Determine the (X, Y) coordinate at the center of the cell enclosing the given text.  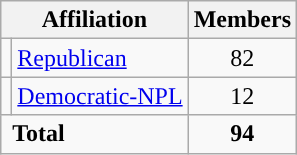
82 (242, 58)
Members (242, 20)
12 (242, 96)
94 (242, 134)
Affiliation (94, 20)
Total (94, 134)
Republican (100, 58)
Democratic-NPL (100, 96)
